Return the [x, y] coordinate for the center point of the cell that contains the specified text.  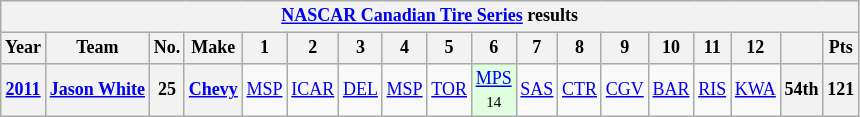
11 [712, 48]
1 [264, 48]
10 [671, 48]
2 [313, 48]
Make [213, 48]
54th [802, 90]
Chevy [213, 90]
Jason White [97, 90]
121 [841, 90]
TOR [449, 90]
DEL [361, 90]
Year [24, 48]
5 [449, 48]
4 [404, 48]
7 [537, 48]
KWA [755, 90]
MPS14 [494, 90]
12 [755, 48]
RIS [712, 90]
Pts [841, 48]
CGV [624, 90]
BAR [671, 90]
6 [494, 48]
8 [580, 48]
No. [166, 48]
SAS [537, 90]
25 [166, 90]
NASCAR Canadian Tire Series results [430, 16]
CTR [580, 90]
Team [97, 48]
9 [624, 48]
ICAR [313, 90]
2011 [24, 90]
3 [361, 48]
